Provide the [X, Y] coordinate of the cell's center where the given text is located.  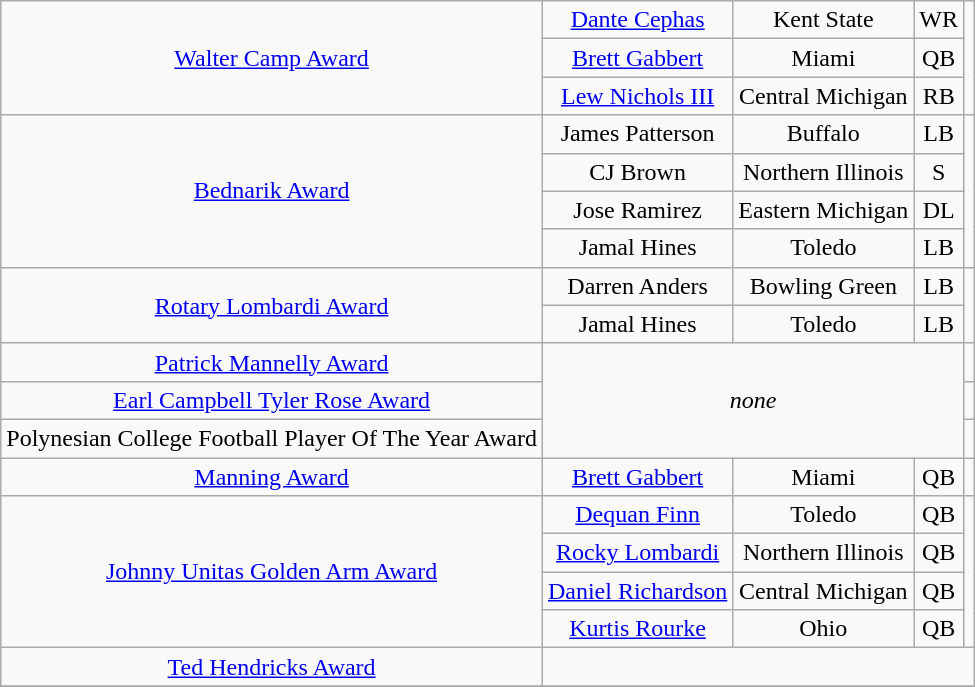
Dante Cephas [637, 20]
Rocky Lombardi [637, 553]
Ted Hendricks Award [272, 667]
Johnny Unitas Golden Arm Award [272, 572]
Bednarik Award [272, 191]
Jose Ramirez [637, 210]
RB [939, 96]
Manning Award [272, 477]
Polynesian College Football Player Of The Year Award [272, 438]
WR [939, 20]
Buffalo [824, 134]
none [752, 400]
Bowling Green [824, 286]
Darren Anders [637, 286]
Lew Nichols III [637, 96]
Daniel Richardson [637, 591]
Dequan Finn [637, 515]
Rotary Lombardi Award [272, 305]
DL [939, 210]
S [939, 172]
CJ Brown [637, 172]
Kent State [824, 20]
Ohio [824, 629]
Patrick Mannelly Award [272, 362]
Kurtis Rourke [637, 629]
Earl Campbell Tyler Rose Award [272, 400]
Eastern Michigan [824, 210]
James Patterson [637, 134]
Walter Camp Award [272, 58]
